Find where the given text appears and provide that cell's center as (X, Y) coordinate. 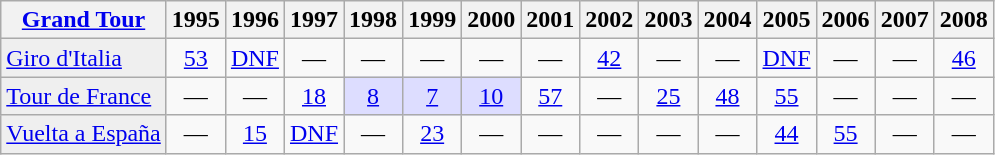
15 (254, 134)
1995 (196, 20)
Tour de France (84, 96)
46 (964, 58)
1999 (432, 20)
18 (314, 96)
23 (432, 134)
2006 (846, 20)
Grand Tour (84, 20)
2000 (492, 20)
7 (432, 96)
1998 (374, 20)
2003 (668, 20)
8 (374, 96)
2001 (550, 20)
2007 (904, 20)
2008 (964, 20)
Giro d'Italia (84, 58)
Vuelta a España (84, 134)
53 (196, 58)
25 (668, 96)
44 (786, 134)
2002 (610, 20)
1997 (314, 20)
10 (492, 96)
2005 (786, 20)
57 (550, 96)
1996 (254, 20)
42 (610, 58)
2004 (728, 20)
48 (728, 96)
